From the cell containing the given text, extract its center point as (x, y) coordinate. 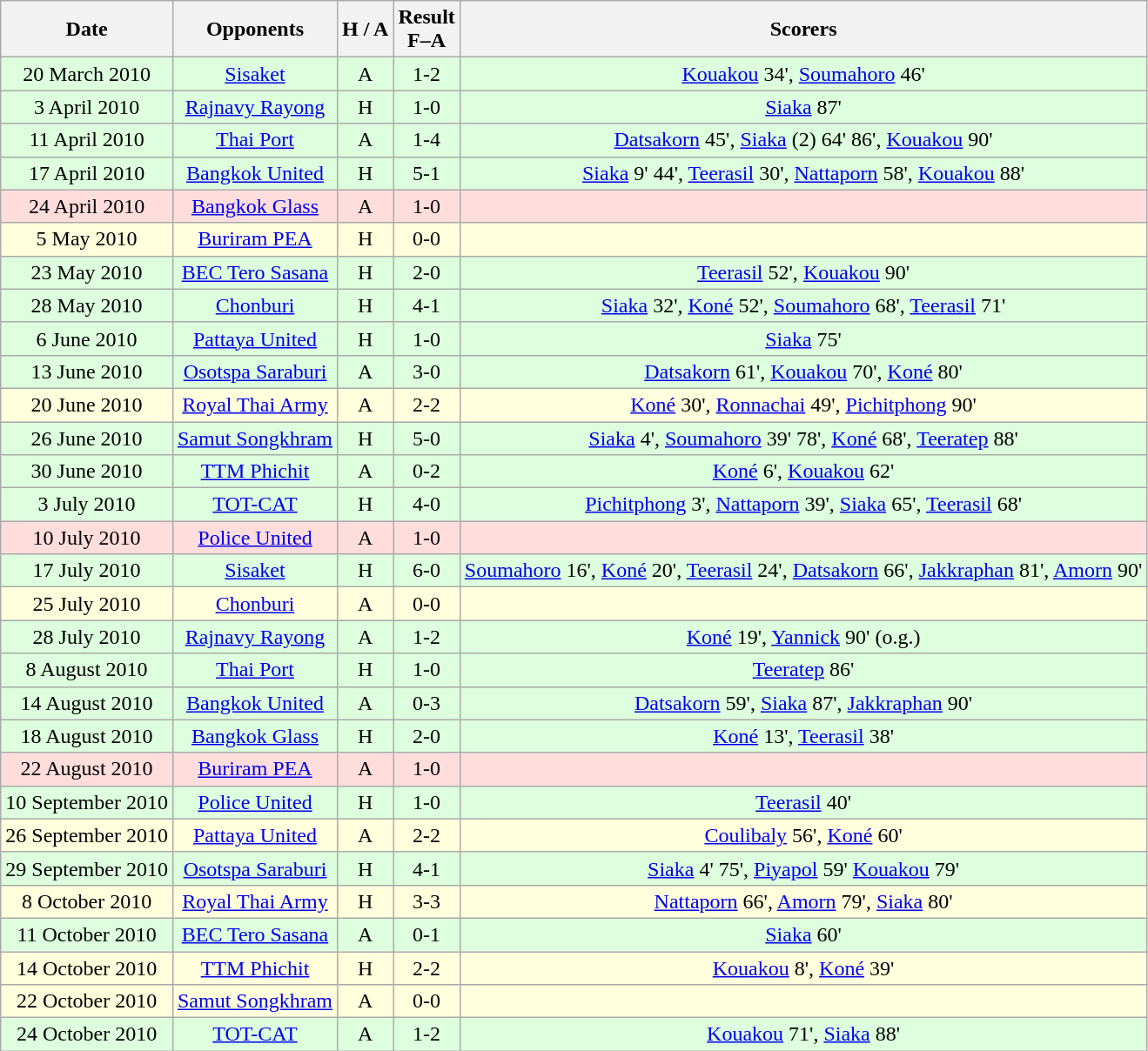
11 October 2010 (87, 934)
24 October 2010 (87, 1034)
Datsakorn 45', Siaka (2) 64' 86', Kouakou 90' (802, 140)
5 May 2010 (87, 239)
0-1 (426, 934)
3-0 (426, 372)
Teerasil 52', Kouakou 90' (802, 272)
Datsakorn 59', Siaka 87', Jakkraphan 90' (802, 703)
ResultF–A (426, 30)
Siaka 4' 75', Piyapol 59' Kouakou 79' (802, 868)
14 October 2010 (87, 968)
23 May 2010 (87, 272)
13 June 2010 (87, 372)
5-1 (426, 173)
0-2 (426, 472)
5-0 (426, 438)
Opponents (254, 30)
Koné 6', Kouakou 62' (802, 472)
Soumahoro 16', Koné 20', Teerasil 24', Datsakorn 66', Jakkraphan 81', Amorn 90' (802, 571)
Datsakorn 61', Kouakou 70', Koné 80' (802, 372)
Date (87, 30)
18 August 2010 (87, 736)
0-3 (426, 703)
Coulibaly 56', Koné 60' (802, 835)
Siaka 87' (802, 107)
6 June 2010 (87, 338)
11 April 2010 (87, 140)
H / A (366, 30)
24 April 2010 (87, 206)
28 July 2010 (87, 637)
Koné 30', Ronnachai 49', Pichitphong 90' (802, 405)
25 July 2010 (87, 604)
10 September 2010 (87, 802)
29 September 2010 (87, 868)
3 April 2010 (87, 107)
30 June 2010 (87, 472)
Siaka 4', Soumahoro 39' 78', Koné 68', Teeratep 88' (802, 438)
14 August 2010 (87, 703)
20 March 2010 (87, 74)
26 September 2010 (87, 835)
22 August 2010 (87, 769)
Siaka 60' (802, 934)
Koné 13', Teerasil 38' (802, 736)
Kouakou 8', Koné 39' (802, 968)
Nattaporn 66', Amorn 79', Siaka 80' (802, 901)
Teerasil 40' (802, 802)
Siaka 32', Koné 52', Soumahoro 68', Teerasil 71' (802, 305)
Koné 19', Yannick 90' (o.g.) (802, 637)
22 October 2010 (87, 1001)
Kouakou 71', Siaka 88' (802, 1034)
Kouakou 34', Soumahoro 46' (802, 74)
8 August 2010 (87, 670)
8 October 2010 (87, 901)
1-4 (426, 140)
4-0 (426, 505)
17 July 2010 (87, 571)
3-3 (426, 901)
Siaka 75' (802, 338)
17 April 2010 (87, 173)
Scorers (802, 30)
20 June 2010 (87, 405)
10 July 2010 (87, 538)
26 June 2010 (87, 438)
Pichitphong 3', Nattaporn 39', Siaka 65', Teerasil 68' (802, 505)
Siaka 9' 44', Teerasil 30', Nattaporn 58', Kouakou 88' (802, 173)
3 July 2010 (87, 505)
Teeratep 86' (802, 670)
28 May 2010 (87, 305)
6-0 (426, 571)
